Detect which cell encompasses the target text, then output its (x, y) center coordinate. 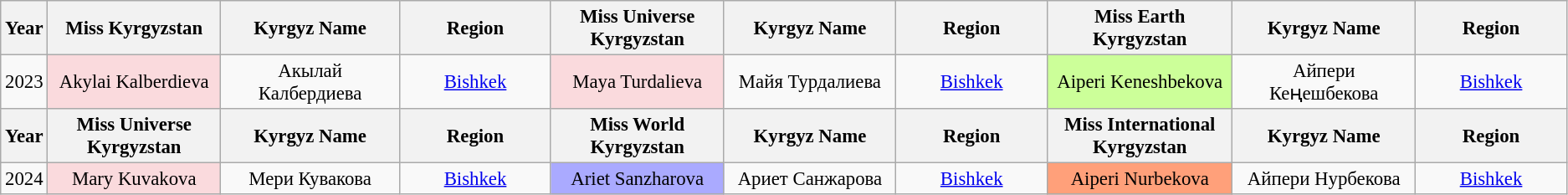
Miss Kyrgyzstan (134, 28)
Aiperi Keneshbekova (1140, 82)
Miss World Kyrgyzstan (638, 136)
Aiperi Nurbekova (1140, 179)
Акылай Калбердиева (310, 82)
Майя Турдалиева (810, 82)
Айпери Нурбекова (1324, 179)
Мери Кувакова (310, 179)
Miss Earth Kyrgyzstan (1140, 28)
Miss International Kyrgyzstan (1140, 136)
Айпери Кеңешбекова (1324, 82)
Mary Kuvakova (134, 179)
2024 (24, 179)
Maya Turdalieva (638, 82)
2023 (24, 82)
Ariet Sanzharova (638, 179)
Akylai Kalberdieva (134, 82)
Ариет Санжарова (810, 179)
